Pinpoint the cell where the given text exists, returning its (x, y) midpoint coordinate. 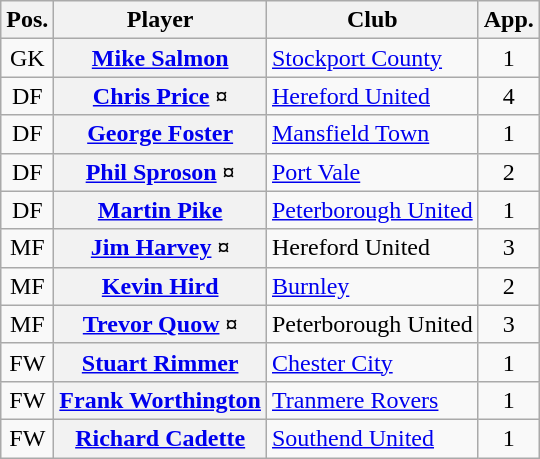
4 (508, 96)
Stuart Rimmer (160, 362)
Burnley (372, 286)
Chester City (372, 362)
Kevin Hird (160, 286)
Player (160, 20)
George Foster (160, 134)
Jim Harvey ¤ (160, 248)
Mike Salmon (160, 58)
Port Vale (372, 172)
Phil Sproson ¤ (160, 172)
Mansfield Town (372, 134)
Southend United (372, 438)
Frank Worthington (160, 400)
Club (372, 20)
Tranmere Rovers (372, 400)
App. (508, 20)
Trevor Quow ¤ (160, 324)
Chris Price ¤ (160, 96)
Martin Pike (160, 210)
GK (28, 58)
Pos. (28, 20)
Richard Cadette (160, 438)
Stockport County (372, 58)
